Capture the cell that displays the provided text and extract its [x, y] central coordinate. 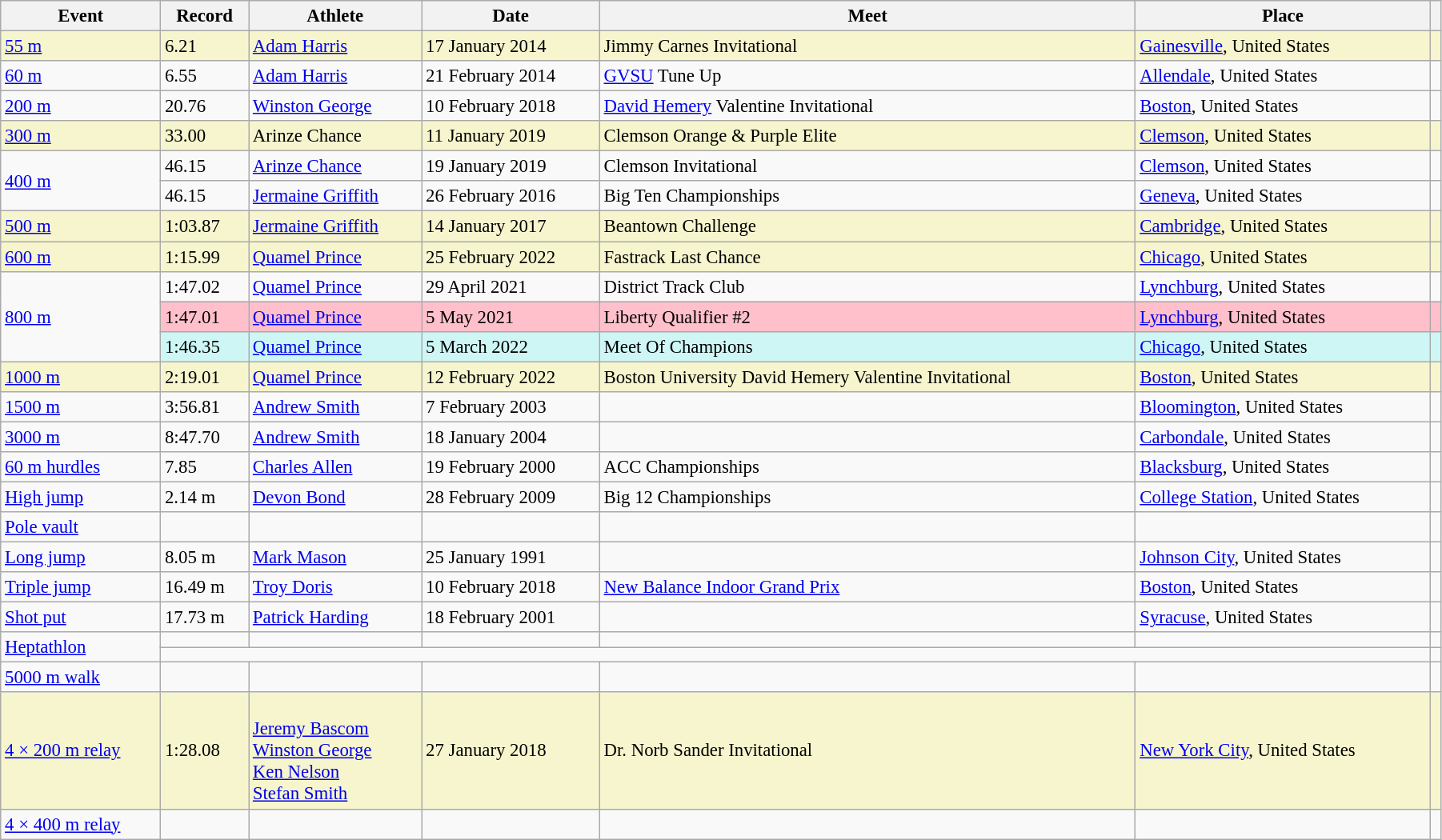
600 m [81, 257]
21 February 2014 [511, 76]
5000 m walk [81, 678]
8.05 m [205, 558]
27 January 2018 [511, 751]
5 May 2021 [511, 317]
ACC Championships [867, 467]
14 January 2017 [511, 226]
Troy Doris [335, 587]
Athlete [335, 16]
Boston University David Hemery Valentine Invitational [867, 377]
19 January 2019 [511, 166]
28 February 2009 [511, 497]
David Hemery Valentine Invitational [867, 106]
1000 m [81, 377]
Winston George [335, 106]
800 m [81, 317]
Shot put [81, 618]
55 m [81, 46]
1500 m [81, 407]
17.73 m [205, 618]
2.14 m [205, 497]
19 February 2000 [511, 467]
1:03.87 [205, 226]
Heptathlon [81, 647]
18 January 2004 [511, 437]
60 m [81, 76]
4 × 200 m relay [81, 751]
Jimmy Carnes Invitational [867, 46]
Liberty Qualifier #2 [867, 317]
GVSU Tune Up [867, 76]
60 m hurdles [81, 467]
Patrick Harding [335, 618]
Syracuse, United States [1283, 618]
Blacksburg, United States [1283, 467]
Bloomington, United States [1283, 407]
25 February 2022 [511, 257]
3:56.81 [205, 407]
Long jump [81, 558]
Big 12 Championships [867, 497]
Record [205, 16]
Jeremy BascomWinston GeorgeKen NelsonStefan Smith [335, 751]
Big Ten Championships [867, 196]
Geneva, United States [1283, 196]
8:47.70 [205, 437]
25 January 1991 [511, 558]
500 m [81, 226]
26 February 2016 [511, 196]
12 February 2022 [511, 377]
1:15.99 [205, 257]
1:28.08 [205, 751]
6.55 [205, 76]
Carbondale, United States [1283, 437]
6.21 [205, 46]
Meet [867, 16]
College Station, United States [1283, 497]
Beantown Challenge [867, 226]
33.00 [205, 136]
5 March 2022 [511, 346]
Mark Mason [335, 558]
29 April 2021 [511, 286]
Johnson City, United States [1283, 558]
20.76 [205, 106]
High jump [81, 497]
District Track Club [867, 286]
Fastrack Last Chance [867, 257]
Pole vault [81, 527]
Date [511, 16]
17 January 2014 [511, 46]
Devon Bond [335, 497]
11 January 2019 [511, 136]
3000 m [81, 437]
200 m [81, 106]
Triple jump [81, 587]
Charles Allen [335, 467]
Gainesville, United States [1283, 46]
300 m [81, 136]
Allendale, United States [1283, 76]
7.85 [205, 467]
16.49 m [205, 587]
Event [81, 16]
18 February 2001 [511, 618]
New York City, United States [1283, 751]
Dr. Norb Sander Invitational [867, 751]
Meet Of Champions [867, 346]
1:47.01 [205, 317]
4 × 400 m relay [81, 824]
New Balance Indoor Grand Prix [867, 587]
Place [1283, 16]
1:47.02 [205, 286]
Cambridge, United States [1283, 226]
400 m [81, 181]
2:19.01 [205, 377]
7 February 2003 [511, 407]
Clemson Orange & Purple Elite [867, 136]
1:46.35 [205, 346]
Clemson Invitational [867, 166]
